Pinpoint the cell where the given text exists, returning its (x, y) midpoint coordinate. 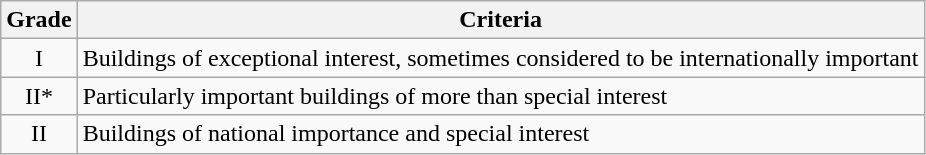
Buildings of exceptional interest, sometimes considered to be internationally important (500, 58)
Buildings of national importance and special interest (500, 134)
Particularly important buildings of more than special interest (500, 96)
Criteria (500, 20)
II (39, 134)
I (39, 58)
II* (39, 96)
Grade (39, 20)
